Identify which cell holds the provided text, then report its (X, Y) central coordinate. 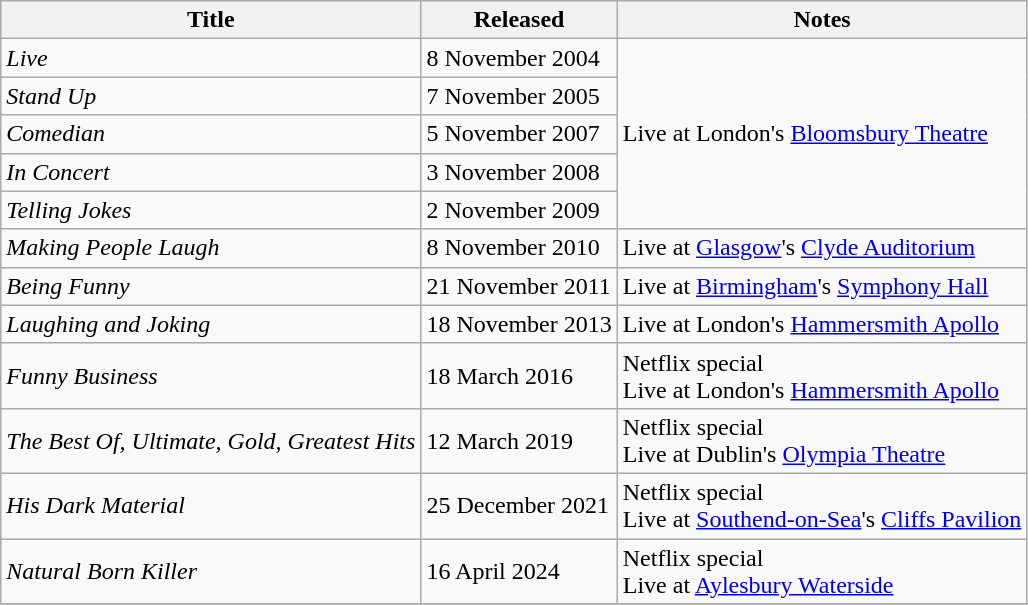
18 November 2013 (519, 324)
His Dark Material (211, 506)
Netflix specialLive at Aylesbury Waterside (822, 570)
Live at Glasgow's Clyde Auditorium (822, 248)
8 November 2010 (519, 248)
Released (519, 20)
The Best Of, Ultimate, Gold, Greatest Hits (211, 440)
Netflix specialLive at Dublin's Olympia Theatre (822, 440)
18 March 2016 (519, 376)
Live at Birmingham's Symphony Hall (822, 286)
8 November 2004 (519, 58)
21 November 2011 (519, 286)
7 November 2005 (519, 96)
12 March 2019 (519, 440)
3 November 2008 (519, 172)
Stand Up (211, 96)
Notes (822, 20)
Laughing and Joking (211, 324)
Telling Jokes (211, 210)
In Concert (211, 172)
Natural Born Killer (211, 570)
Live (211, 58)
2 November 2009 (519, 210)
Netflix specialLive at Southend-on-Sea's Cliffs Pavilion (822, 506)
Comedian (211, 134)
16 April 2024 (519, 570)
Live at London's Bloomsbury Theatre (822, 134)
5 November 2007 (519, 134)
Being Funny (211, 286)
Live at London's Hammersmith Apollo (822, 324)
Funny Business (211, 376)
Making People Laugh (211, 248)
Netflix specialLive at London's Hammersmith Apollo (822, 376)
Title (211, 20)
25 December 2021 (519, 506)
